Output the [X, Y] coordinate of the center of the cell containing the given text.  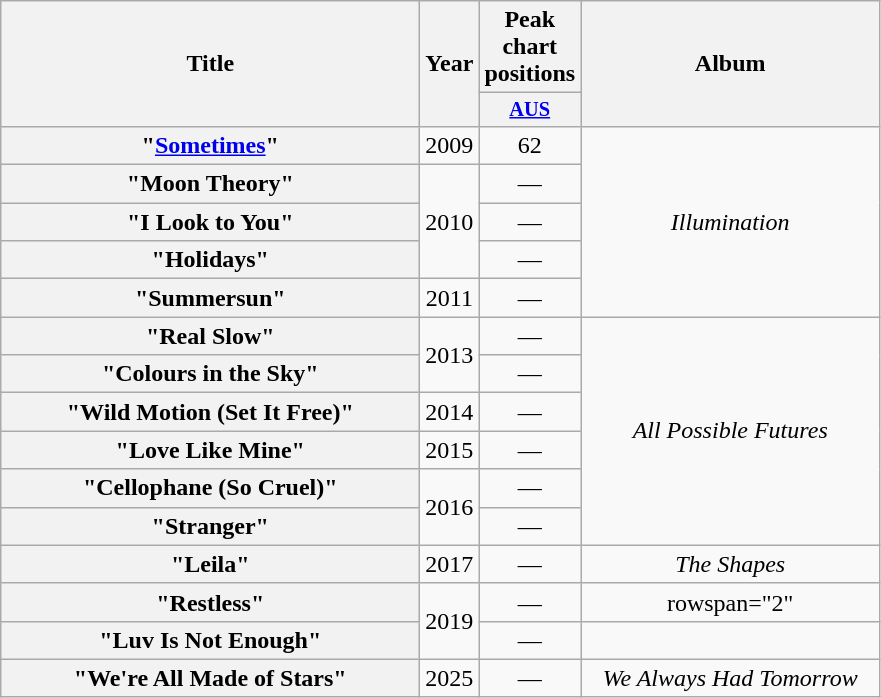
2015 [450, 450]
"Love Like Mine" [210, 450]
"I Look to You" [210, 222]
"Moon Theory" [210, 184]
2019 [450, 621]
"Holidays" [210, 260]
"Colours in the Sky" [210, 374]
2013 [450, 355]
Year [450, 64]
"Real Slow" [210, 336]
2014 [450, 412]
rowspan="2" [730, 602]
"Restless" [210, 602]
"Leila" [210, 564]
All Possible Futures [730, 431]
"We're All Made of Stars" [210, 678]
2025 [450, 678]
2017 [450, 564]
"Luv Is Not Enough" [210, 640]
2011 [450, 298]
"Stranger" [210, 526]
AUS [530, 110]
"Sometimes" [210, 145]
Album [730, 64]
"Cellophane (So Cruel)" [210, 488]
"Wild Motion (Set It Free)" [210, 412]
2010 [450, 222]
62 [530, 145]
"Summersun" [210, 298]
The Shapes [730, 564]
2009 [450, 145]
Illumination [730, 221]
We Always Had Tomorrow [730, 678]
2016 [450, 507]
Title [210, 64]
Peak chart positions [530, 47]
